Output the [X, Y] coordinate of the center of the cell containing the given text.  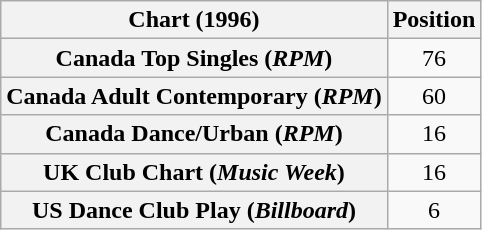
Position [434, 20]
76 [434, 58]
UK Club Chart (Music Week) [194, 172]
Canada Dance/Urban (RPM) [194, 134]
Chart (1996) [194, 20]
60 [434, 96]
Canada Adult Contemporary (RPM) [194, 96]
US Dance Club Play (Billboard) [194, 210]
Canada Top Singles (RPM) [194, 58]
6 [434, 210]
